For the text-containing cell, return its midpoint in [x, y] coordinate format. 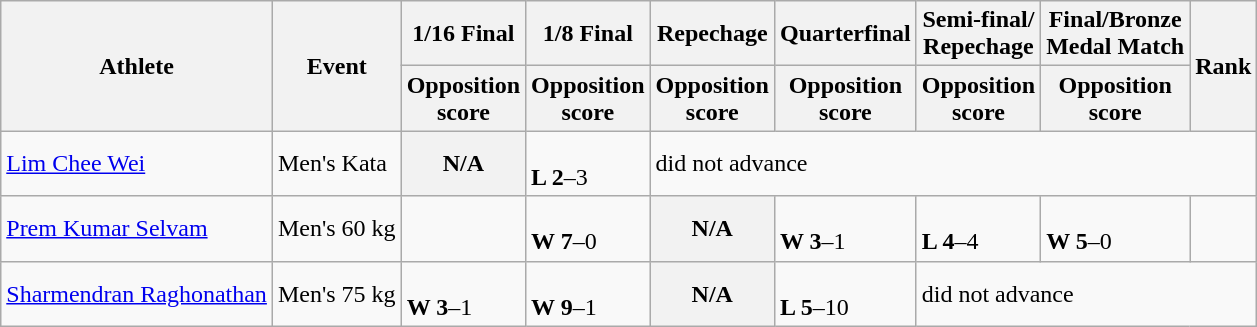
W 9–1 [588, 294]
1/8 Final [588, 34]
Rank [1224, 66]
Athlete [137, 66]
L 5–10 [845, 294]
Semi-final/Repechage [978, 34]
Event [336, 66]
Men's 60 kg [336, 228]
Repechage [712, 34]
Quarterfinal [845, 34]
Final/BronzeMedal Match [1116, 34]
L 2–3 [588, 164]
W 5–0 [1116, 228]
Men's Kata [336, 164]
Sharmendran Raghonathan [137, 294]
Men's 75 kg [336, 294]
L 4–4 [978, 228]
1/16 Final [463, 34]
W 7–0 [588, 228]
Lim Chee Wei [137, 164]
Prem Kumar Selvam [137, 228]
